For the text-containing cell, return its midpoint in [X, Y] coordinate format. 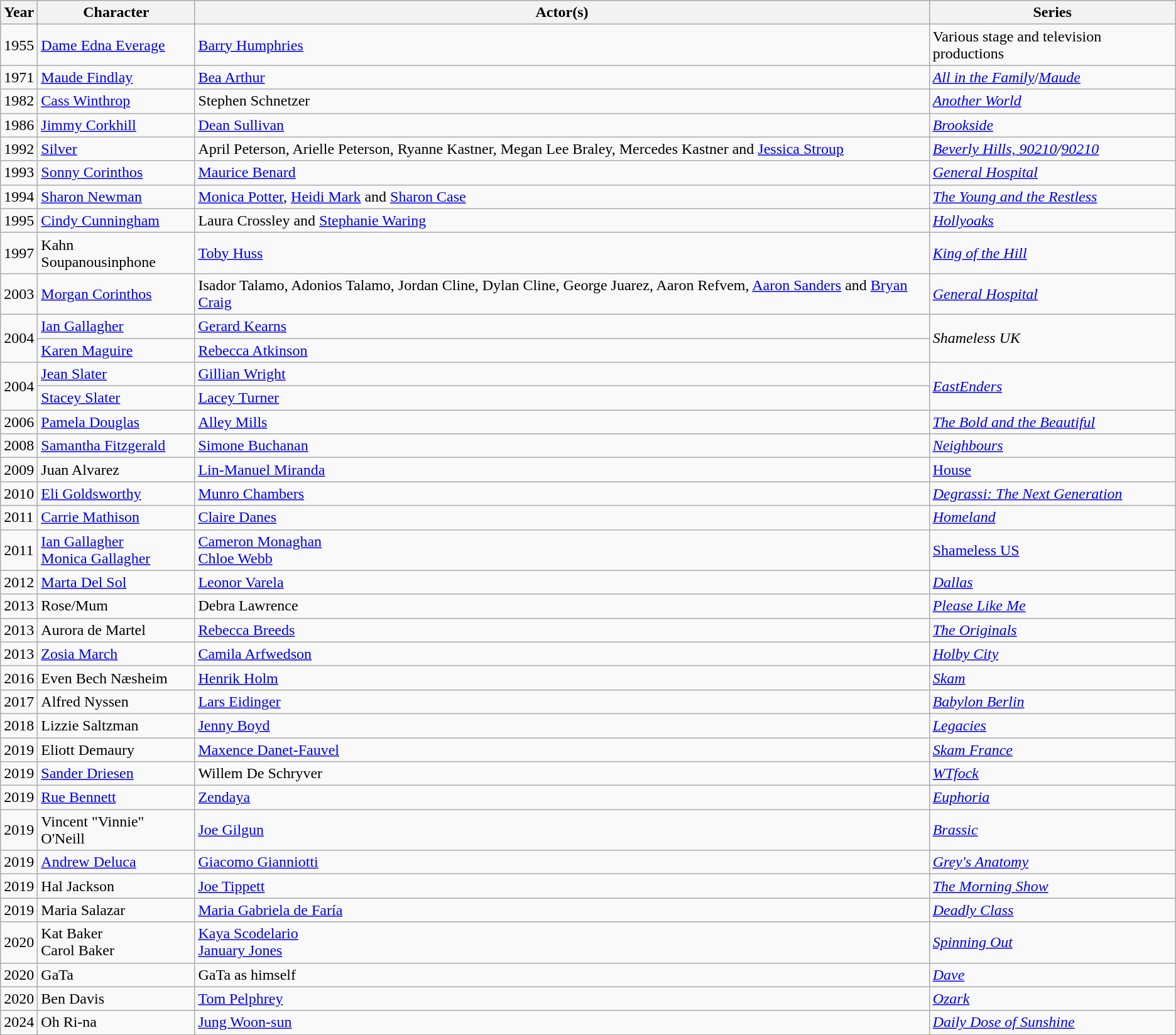
Barry Humphries [562, 45]
GaTa [116, 975]
Character [116, 13]
Sonny Corinthos [116, 173]
Claire Danes [562, 517]
Maude Findlay [116, 77]
Monica Potter, Heidi Mark and Sharon Case [562, 197]
Willem De Schryver [562, 774]
Daily Dose of Sunshine [1052, 1022]
Jung Woon-sun [562, 1022]
2008 [19, 446]
Deadly Class [1052, 910]
1997 [19, 252]
Actor(s) [562, 13]
Please Like Me [1052, 606]
Giacomo Gianniotti [562, 862]
Dave [1052, 975]
Year [19, 13]
Stephen Schnetzer [562, 101]
The Originals [1052, 630]
House [1052, 470]
Maria Gabriela de Faría [562, 910]
Simone Buchanan [562, 446]
Oh Ri-na [116, 1022]
Leonor Varela [562, 582]
Lizzie Saltzman [116, 725]
Jimmy Corkhill [116, 125]
All in the Family/Maude [1052, 77]
King of the Hill [1052, 252]
Kat BakerCarol Baker [116, 942]
Juan Alvarez [116, 470]
Zosia March [116, 654]
April Peterson, Arielle Peterson, Ryanne Kastner, Megan Lee Braley, Mercedes Kastner and Jessica Stroup [562, 149]
Morgan Corinthos [116, 294]
Lars Eidinger [562, 702]
Ian GallagherMonica Gallagher [116, 550]
1971 [19, 77]
Euphoria [1052, 798]
Cameron MonaghanChloe Webb [562, 550]
Lacey Turner [562, 398]
Various stage and television productions [1052, 45]
2012 [19, 582]
Babylon Berlin [1052, 702]
Joe Gilgun [562, 830]
Gerard Kearns [562, 326]
EastEnders [1052, 386]
1986 [19, 125]
Eli Goldsworthy [116, 494]
2017 [19, 702]
Rebecca Atkinson [562, 350]
Jean Slater [116, 374]
WTfock [1052, 774]
Maurice Benard [562, 173]
Degrassi: The Next Generation [1052, 494]
The Morning Show [1052, 886]
Karen Maguire [116, 350]
Alley Mills [562, 422]
Maxence Danet-Fauvel [562, 749]
2009 [19, 470]
1995 [19, 220]
1993 [19, 173]
Skam [1052, 678]
Silver [116, 149]
Ben Davis [116, 999]
2016 [19, 678]
2003 [19, 294]
1955 [19, 45]
Gillian Wright [562, 374]
2010 [19, 494]
Bea Arthur [562, 77]
1992 [19, 149]
Joe Tippett [562, 886]
Cindy Cunningham [116, 220]
Andrew Deluca [116, 862]
Pamela Douglas [116, 422]
Even Bech Næsheim [116, 678]
2018 [19, 725]
2006 [19, 422]
The Young and the Restless [1052, 197]
Lin-Manuel Miranda [562, 470]
Holby City [1052, 654]
Rose/Mum [116, 606]
GaTa as himself [562, 975]
Hal Jackson [116, 886]
Camila Arfwedson [562, 654]
2024 [19, 1022]
Shameless US [1052, 550]
Dame Edna Everage [116, 45]
Ian Gallagher [116, 326]
Neighbours [1052, 446]
Grey's Anatomy [1052, 862]
Legacies [1052, 725]
Rebecca Breeds [562, 630]
Zendaya [562, 798]
Isador Talamo, Adonios Talamo, Jordan Cline, Dylan Cline, George Juarez, Aaron Refvem, Aaron Sanders and Bryan Craig [562, 294]
Carrie Mathison [116, 517]
Samantha Fitzgerald [116, 446]
Dean Sullivan [562, 125]
Tom Pelphrey [562, 999]
Series [1052, 13]
Kahn Soupanousinphone [116, 252]
Dallas [1052, 582]
Debra Lawrence [562, 606]
Alfred Nyssen [116, 702]
Cass Winthrop [116, 101]
Brassic [1052, 830]
Shameless UK [1052, 338]
Homeland [1052, 517]
Stacey Slater [116, 398]
Another World [1052, 101]
Ozark [1052, 999]
Henrik Holm [562, 678]
Hollyoaks [1052, 220]
Marta Del Sol [116, 582]
Sharon Newman [116, 197]
1982 [19, 101]
Spinning Out [1052, 942]
Aurora de Martel [116, 630]
Jenny Boyd [562, 725]
Laura Crossley and Stephanie Waring [562, 220]
Vincent "Vinnie" O'Neill [116, 830]
The Bold and the Beautiful [1052, 422]
Rue Bennett [116, 798]
Sander Driesen [116, 774]
Beverly Hills, 90210/90210 [1052, 149]
Maria Salazar [116, 910]
1994 [19, 197]
Kaya ScodelarioJanuary Jones [562, 942]
Toby Huss [562, 252]
Eliott Demaury [116, 749]
Skam France [1052, 749]
Brookside [1052, 125]
Munro Chambers [562, 494]
